Extract the [X, Y] coordinate from the center of the cell holding the provided text.  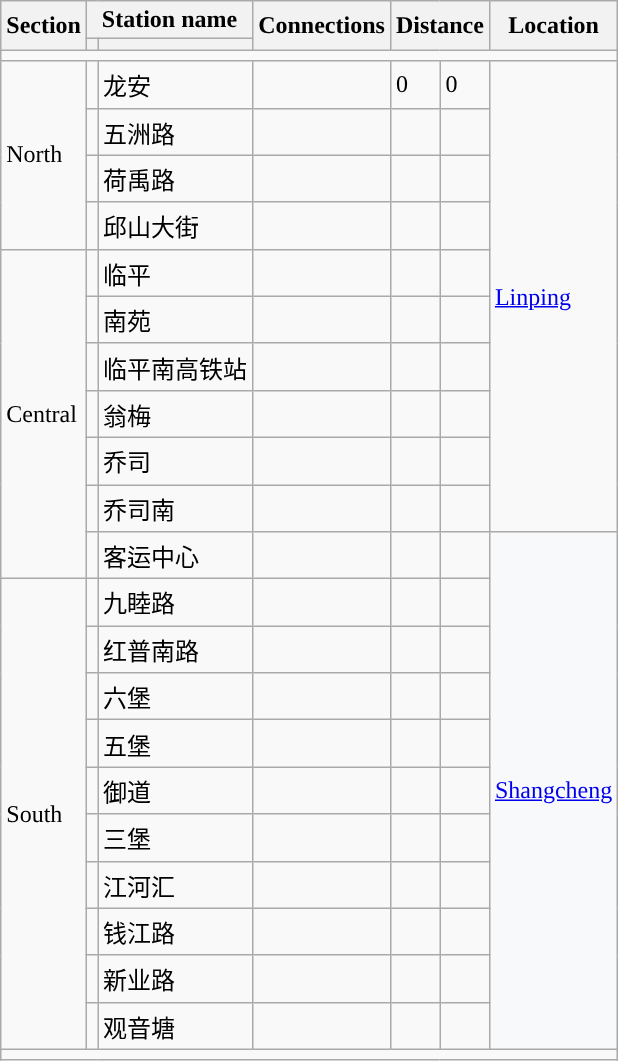
新业路 [176, 978]
钱江路 [176, 932]
Distance [440, 26]
North [44, 155]
Linping [553, 296]
客运中心 [176, 556]
South [44, 814]
红普南路 [176, 650]
临平南高铁站 [176, 366]
临平 [176, 272]
御道 [176, 790]
Station name [169, 20]
观音塘 [176, 1026]
Location [553, 26]
南苑 [176, 320]
五洲路 [176, 132]
三堡 [176, 838]
江河汇 [176, 884]
龙安 [176, 84]
邱山大街 [176, 226]
九睦路 [176, 602]
荷禹路 [176, 178]
乔司 [176, 460]
五堡 [176, 744]
Shangcheng [553, 791]
Connections [322, 26]
乔司南 [176, 508]
Central [44, 414]
六堡 [176, 696]
Section [44, 26]
翁梅 [176, 414]
